Detect which cell encompasses the target text, then output its [X, Y] center coordinate. 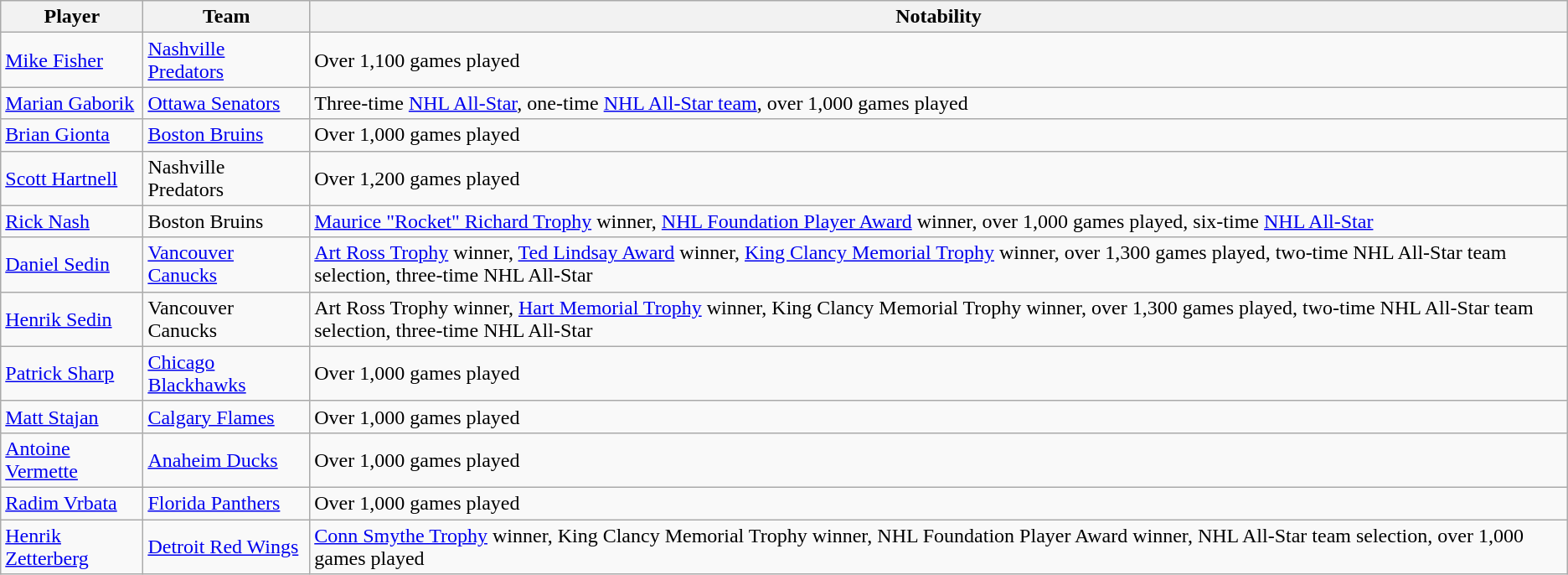
Henrik Sedin [72, 319]
Over 1,200 games played [939, 178]
Player [72, 17]
Chicago Blackhawks [226, 374]
Scott Hartnell [72, 178]
Rick Nash [72, 221]
Mike Fisher [72, 60]
Patrick Sharp [72, 374]
Calgary Flames [226, 417]
Maurice "Rocket" Richard Trophy winner, NHL Foundation Player Award winner, over 1,000 games played, six-time NHL All-Star [939, 221]
Brian Gionta [72, 135]
Ottawa Senators [226, 103]
Daniel Sedin [72, 265]
Over 1,100 games played [939, 60]
Henrik Zetterberg [72, 547]
Marian Gaborik [72, 103]
Radim Vrbata [72, 503]
Anaheim Ducks [226, 459]
Detroit Red Wings [226, 547]
Antoine Vermette [72, 459]
Florida Panthers [226, 503]
Notability [939, 17]
Matt Stajan [72, 417]
Three-time NHL All-Star, one-time NHL All-Star team, over 1,000 games played [939, 103]
Team [226, 17]
